Capture the cell that displays the provided text and extract its (X, Y) central coordinate. 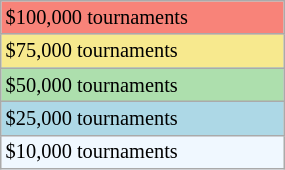
$100,000 tournaments (142, 17)
$10,000 tournaments (142, 152)
$25,000 tournaments (142, 118)
$50,000 tournaments (142, 85)
$75,000 tournaments (142, 51)
